For the text-containing cell, return its midpoint in (X, Y) coordinate format. 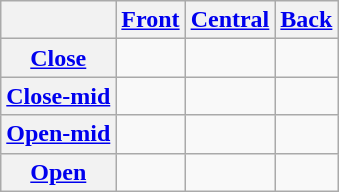
Open-mid (58, 134)
Central (230, 20)
Close-mid (58, 96)
Open (58, 172)
Front (150, 20)
Back (306, 20)
Close (58, 58)
